Capture the cell that displays the provided text and extract its [X, Y] central coordinate. 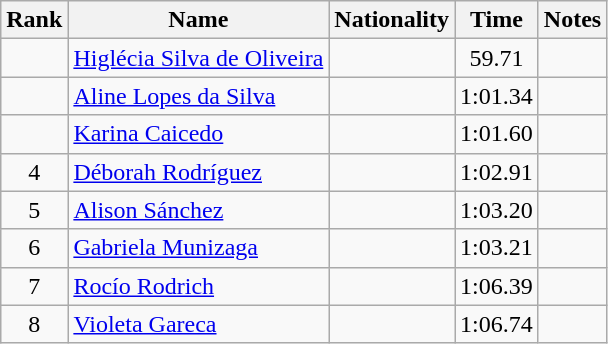
1:02.91 [497, 172]
Name [198, 20]
Rank [34, 20]
Time [497, 20]
Higlécia Silva de Oliveira [198, 58]
Déborah Rodríguez [198, 172]
Rocío Rodrich [198, 286]
1:01.34 [497, 96]
7 [34, 286]
5 [34, 210]
1:01.60 [497, 134]
Violeta Gareca [198, 324]
1:03.20 [497, 210]
59.71 [497, 58]
Nationality [392, 20]
Karina Caicedo [198, 134]
1:06.39 [497, 286]
1:06.74 [497, 324]
Aline Lopes da Silva [198, 96]
6 [34, 248]
Alison Sánchez [198, 210]
8 [34, 324]
Notes [572, 20]
4 [34, 172]
1:03.21 [497, 248]
Gabriela Munizaga [198, 248]
